Detect which cell encompasses the target text, then output its [x, y] center coordinate. 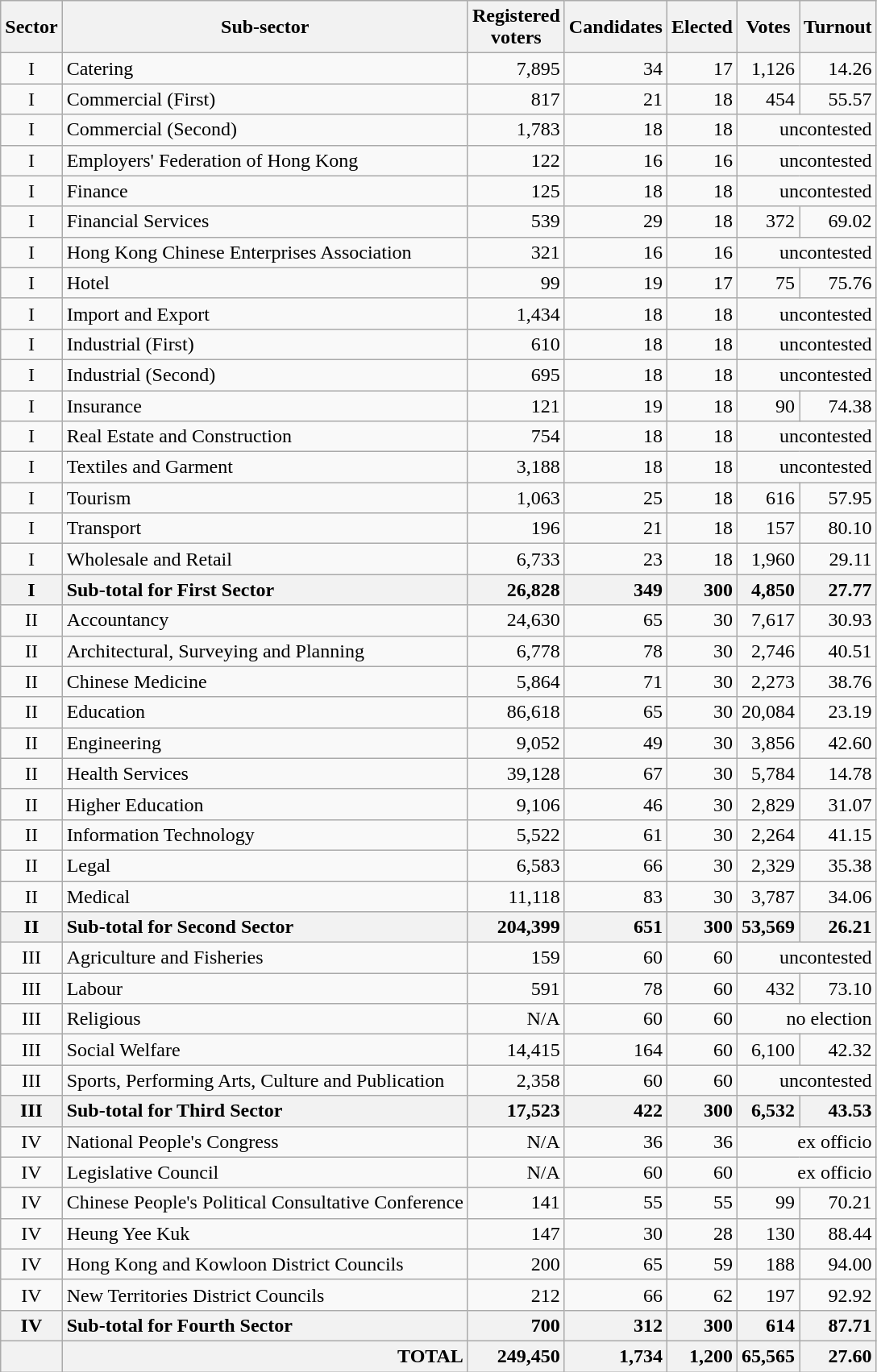
125 [516, 191]
Commercial (First) [264, 99]
204,399 [516, 927]
New Territories District Councils [264, 1295]
53,569 [767, 927]
Turnout [838, 27]
46 [616, 804]
67 [616, 773]
39,128 [516, 773]
11,118 [516, 897]
197 [767, 1295]
422 [616, 1111]
6,778 [516, 651]
754 [516, 437]
40.51 [838, 651]
651 [616, 927]
Engineering [264, 743]
610 [516, 344]
121 [516, 405]
614 [767, 1325]
Heung Yee Kuk [264, 1233]
5,784 [767, 773]
Agriculture and Fisheries [264, 958]
Medical [264, 897]
30.93 [838, 620]
122 [516, 160]
1,063 [516, 498]
249,450 [516, 1356]
57.95 [838, 498]
42.60 [838, 743]
Legislative Council [264, 1172]
75 [767, 283]
Textiles and Garment [264, 467]
Hotel [264, 283]
5,864 [516, 682]
61 [616, 835]
80.10 [838, 528]
27.77 [838, 590]
Accountancy [264, 620]
14.78 [838, 773]
616 [767, 498]
Labour [264, 989]
212 [516, 1295]
188 [767, 1264]
Architectural, Surveying and Planning [264, 651]
Registeredvoters [516, 27]
6,733 [516, 559]
86,618 [516, 712]
34 [616, 68]
14,415 [516, 1050]
74.38 [838, 405]
2,358 [516, 1080]
7,617 [767, 620]
14.26 [838, 68]
Wholesale and Retail [264, 559]
Insurance [264, 405]
Chinese Medicine [264, 682]
695 [516, 375]
2,746 [767, 651]
73.10 [838, 989]
147 [516, 1233]
9,106 [516, 804]
157 [767, 528]
6,100 [767, 1050]
Sub-total for First Sector [264, 590]
55.57 [838, 99]
321 [516, 252]
1,126 [767, 68]
Sub-total for Third Sector [264, 1111]
200 [516, 1264]
70.21 [838, 1203]
2,273 [767, 682]
92.92 [838, 1295]
Social Welfare [264, 1050]
Financial Services [264, 222]
65,565 [767, 1356]
88.44 [838, 1233]
3,856 [767, 743]
49 [616, 743]
432 [767, 989]
2,829 [767, 804]
83 [616, 897]
Votes [767, 27]
34.06 [838, 897]
1,734 [616, 1356]
Tourism [264, 498]
94.00 [838, 1264]
Employers' Federation of Hong Kong [264, 160]
87.71 [838, 1325]
141 [516, 1203]
69.02 [838, 222]
1,783 [516, 130]
90 [767, 405]
75.76 [838, 283]
42.32 [838, 1050]
372 [767, 222]
29.11 [838, 559]
6,532 [767, 1111]
Real Estate and Construction [264, 437]
5,522 [516, 835]
National People's Congress [264, 1142]
3,787 [767, 897]
539 [516, 222]
23 [616, 559]
35.38 [838, 865]
2,329 [767, 865]
71 [616, 682]
43.53 [838, 1111]
Industrial (First) [264, 344]
196 [516, 528]
Catering [264, 68]
59 [701, 1264]
130 [767, 1233]
Education [264, 712]
Hong Kong Chinese Enterprises Association [264, 252]
27.60 [838, 1356]
2,264 [767, 835]
312 [616, 1325]
3,188 [516, 467]
Sports, Performing Arts, Culture and Publication [264, 1080]
Chinese People's Political Consultative Conference [264, 1203]
31.07 [838, 804]
Elected [701, 27]
24,630 [516, 620]
164 [616, 1050]
Candidates [616, 27]
Industrial (Second) [264, 375]
Higher Education [264, 804]
1,434 [516, 313]
7,895 [516, 68]
20,084 [767, 712]
38.76 [838, 682]
Health Services [264, 773]
Finance [264, 191]
26.21 [838, 927]
41.15 [838, 835]
9,052 [516, 743]
1,200 [701, 1356]
Sub-total for Fourth Sector [264, 1325]
TOTAL [264, 1356]
Sub-sector [264, 27]
1,960 [767, 559]
Import and Export [264, 313]
Hong Kong and Kowloon District Councils [264, 1264]
454 [767, 99]
349 [616, 590]
Sector [31, 27]
Information Technology [264, 835]
591 [516, 989]
700 [516, 1325]
26,828 [516, 590]
817 [516, 99]
4,850 [767, 590]
6,583 [516, 865]
Religious [264, 1019]
62 [701, 1295]
29 [616, 222]
28 [701, 1233]
159 [516, 958]
Legal [264, 865]
17,523 [516, 1111]
Transport [264, 528]
Commercial (Second) [264, 130]
Sub-total for Second Sector [264, 927]
23.19 [838, 712]
25 [616, 498]
no election [806, 1019]
